Return [X, Y] of the center of cell containing provided text 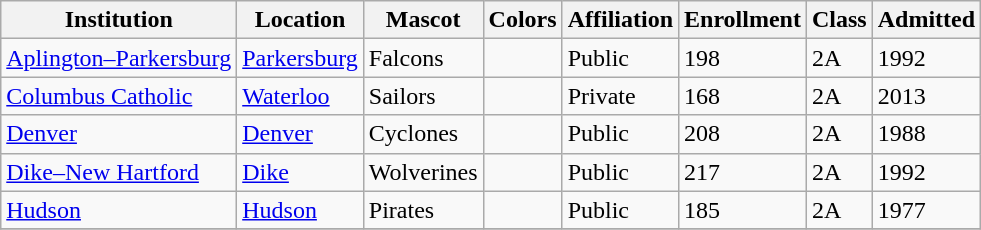
Aplington–Parkersburg [119, 58]
Parkersburg [300, 58]
Mascot [423, 20]
Affiliation [620, 20]
Dike–New Hartford [119, 172]
185 [743, 210]
Columbus Catholic [119, 96]
Location [300, 20]
208 [743, 134]
Wolverines [423, 172]
Enrollment [743, 20]
Institution [119, 20]
198 [743, 58]
217 [743, 172]
Colors [522, 20]
Admitted [926, 20]
Sailors [423, 96]
Private [620, 96]
1988 [926, 134]
Cyclones [423, 134]
2013 [926, 96]
Class [839, 20]
168 [743, 96]
Pirates [423, 210]
Falcons [423, 58]
1977 [926, 210]
Dike [300, 172]
Waterloo [300, 96]
